Return (x, y) of the center of cell containing provided text 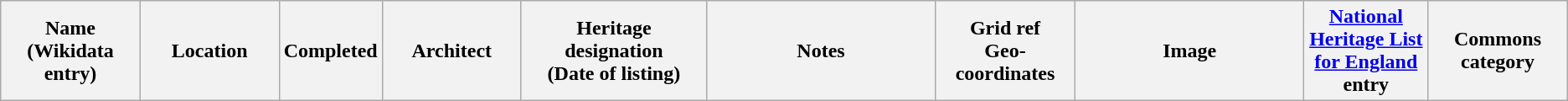
Location (209, 50)
Image (1189, 50)
Completed (330, 50)
Commons category (1498, 50)
National Heritage List for England entry (1366, 50)
Notes (821, 50)
Architect (451, 50)
Name(Wikidata entry) (70, 50)
Grid refGeo-coordinates (1005, 50)
Heritage designation(Date of listing) (613, 50)
